Search for the cell housing the specified text and yield its [X, Y] center coordinate. 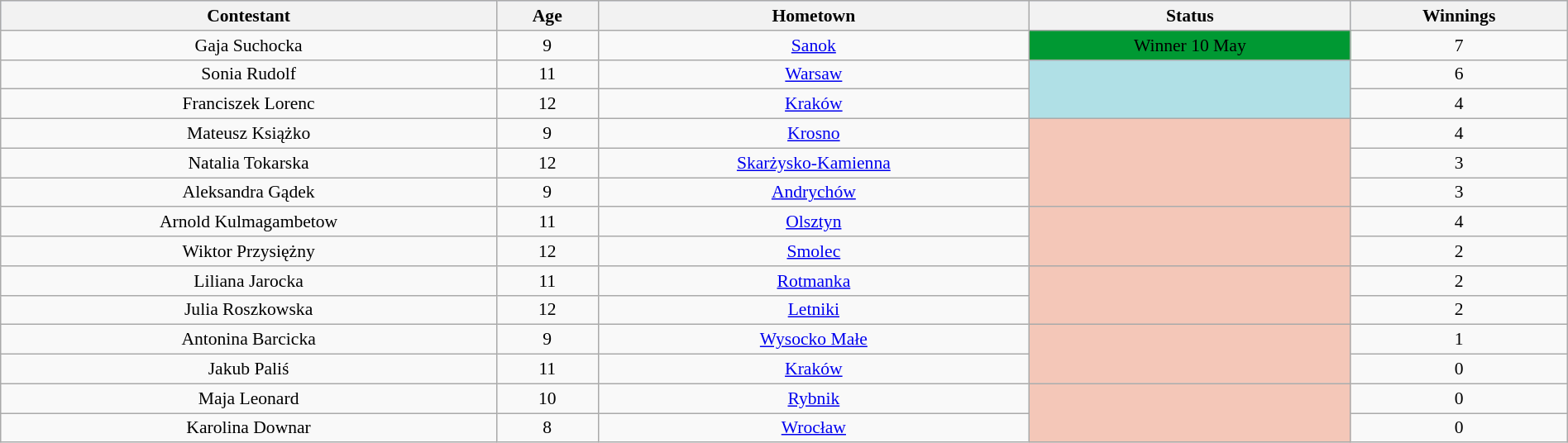
Aleksandra Gądek [249, 193]
Andrychów [814, 193]
Julia Roszkowska [249, 310]
Gaja Suchocka [249, 45]
Rotmanka [814, 281]
Franciszek Lorenc [249, 104]
Rybnik [814, 398]
Age [547, 16]
Letniki [814, 310]
Wiktor Przysiężny [249, 251]
Mateusz Książko [249, 134]
Olsztyn [814, 222]
10 [547, 398]
Natalia Tokarska [249, 163]
Liliana Jarocka [249, 281]
Wrocław [814, 428]
Arnold Kulmagambetow [249, 222]
Wysocko Małe [814, 340]
Skarżysko-Kamienna [814, 163]
Warsaw [814, 74]
8 [547, 428]
Sanok [814, 45]
Antonina Barcicka [249, 340]
7 [1459, 45]
Contestant [249, 16]
Krosno [814, 134]
Karolina Downar [249, 428]
1 [1459, 340]
Smolec [814, 251]
Jakub Paliś [249, 369]
Winner 10 May [1190, 45]
6 [1459, 74]
Status [1190, 16]
Maja Leonard [249, 398]
Sonia Rudolf [249, 74]
Hometown [814, 16]
Winnings [1459, 16]
